Identify which cell holds the provided text, then report its [x, y] central coordinate. 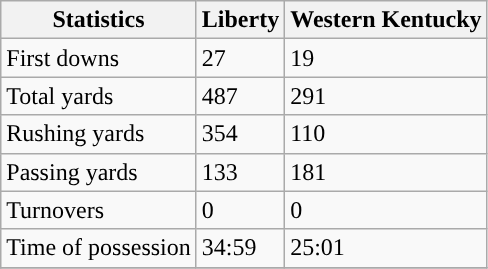
Liberty [240, 20]
First downs [99, 58]
487 [240, 96]
110 [386, 134]
Statistics [99, 20]
25:01 [386, 248]
133 [240, 172]
291 [386, 96]
181 [386, 172]
19 [386, 58]
354 [240, 134]
Western Kentucky [386, 20]
Time of possession [99, 248]
Turnovers [99, 210]
27 [240, 58]
Rushing yards [99, 134]
Total yards [99, 96]
Passing yards [99, 172]
34:59 [240, 248]
